Extract the [x, y] coordinate from the center of the cell holding the provided text.  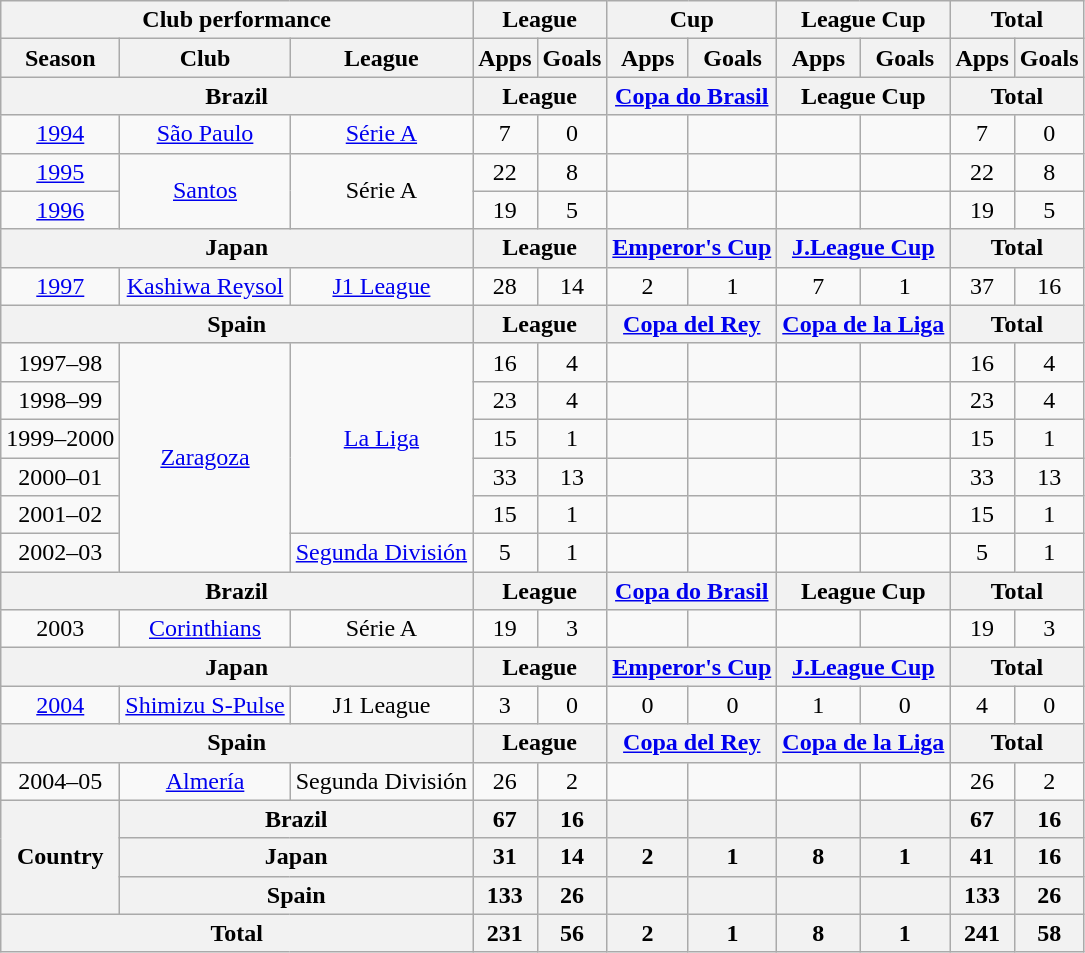
31 [505, 857]
Santos [205, 191]
São Paulo [205, 134]
1994 [60, 134]
Country [60, 857]
41 [982, 857]
37 [982, 286]
Shimizu S-Pulse [205, 705]
58 [1049, 933]
2002–03 [60, 553]
28 [505, 286]
1999–2000 [60, 438]
Club performance [237, 20]
1996 [60, 210]
1998–99 [60, 400]
56 [572, 933]
1997 [60, 286]
2003 [60, 629]
241 [982, 933]
Season [60, 58]
Cup [692, 20]
2004 [60, 705]
2004–05 [60, 781]
1997–98 [60, 362]
Almería [205, 781]
1995 [60, 172]
231 [505, 933]
Corinthians [205, 629]
2000–01 [60, 477]
La Liga [381, 438]
Zaragoza [205, 457]
Club [205, 58]
2001–02 [60, 515]
Kashiwa Reysol [205, 286]
